Identify which cell holds the provided text, then report its (x, y) central coordinate. 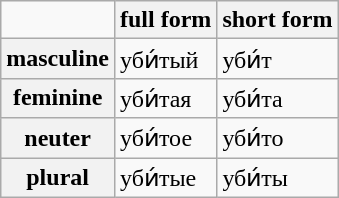
short form (278, 20)
уби́ты (278, 178)
уби́тые (165, 178)
neuter (58, 138)
уби́т (278, 59)
feminine (58, 98)
уби́тая (165, 98)
уби́то (278, 138)
уби́тый (165, 59)
plural (58, 178)
уби́тое (165, 138)
masculine (58, 59)
full form (165, 20)
уби́та (278, 98)
